Search for the cell housing the specified text and yield its (x, y) center coordinate. 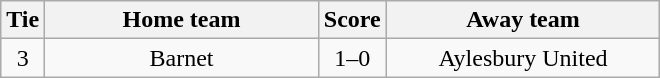
Barnet (182, 58)
Aylesbury United (523, 58)
Away team (523, 20)
1–0 (352, 58)
Home team (182, 20)
Score (352, 20)
3 (23, 58)
Tie (23, 20)
